Capture the cell that displays the provided text and extract its (X, Y) central coordinate. 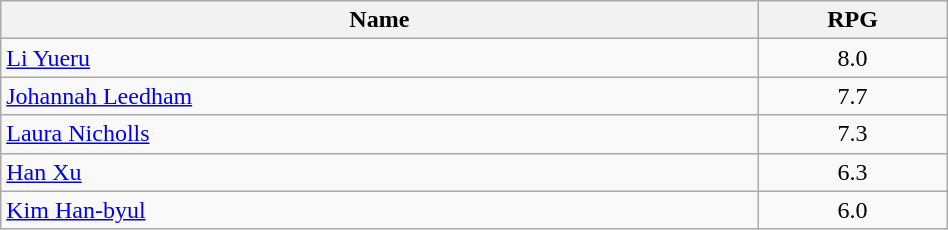
8.0 (852, 58)
6.0 (852, 210)
Han Xu (380, 172)
Laura Nicholls (380, 134)
7.7 (852, 96)
Name (380, 20)
6.3 (852, 172)
RPG (852, 20)
Johannah Leedham (380, 96)
7.3 (852, 134)
Li Yueru (380, 58)
Kim Han-byul (380, 210)
